Find where the given text appears and provide that cell's center as [x, y] coordinate. 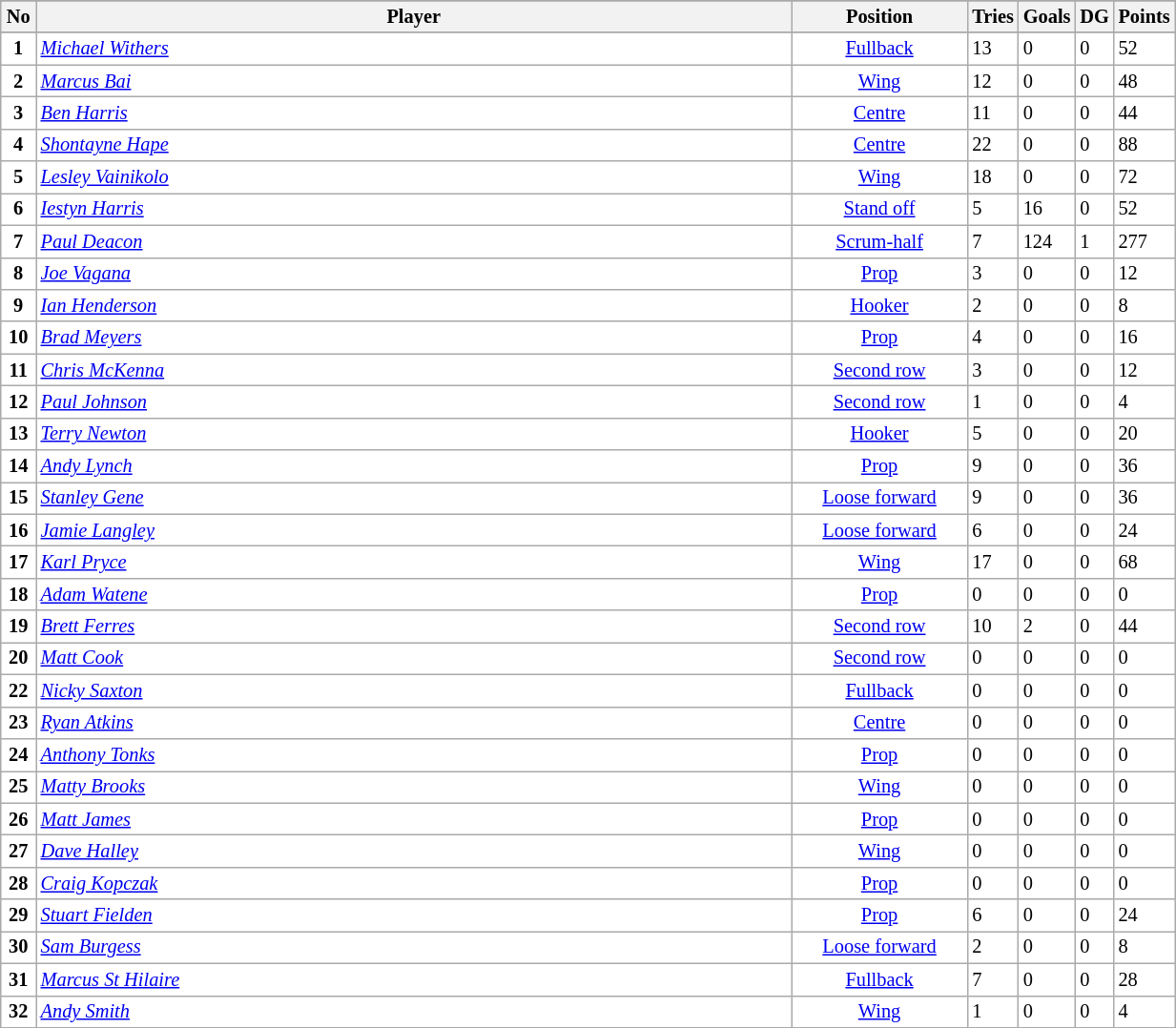
Terry Newton [414, 434]
Karl Pryce [414, 562]
Nicky Saxton [414, 690]
Marcus St Hilaire [414, 979]
Marcus Bai [414, 81]
Lesley Vainikolo [414, 177]
14 [19, 466]
Stanley Gene [414, 498]
Brad Meyers [414, 338]
Stand off [879, 209]
Brett Ferres [414, 627]
88 [1145, 145]
Andy Lynch [414, 466]
25 [19, 787]
29 [19, 915]
Michael Withers [414, 49]
Points [1145, 16]
Tries [992, 16]
Andy Smith [414, 1012]
Scrum-half [879, 241]
Position [879, 16]
Ian Henderson [414, 305]
48 [1145, 81]
15 [19, 498]
Stuart Fielden [414, 915]
Matt Cook [414, 658]
Matt James [414, 819]
Paul Johnson [414, 401]
DG [1094, 16]
Player [414, 16]
31 [19, 979]
23 [19, 723]
Matty Brooks [414, 787]
Joe Vagana [414, 274]
Dave Halley [414, 851]
26 [19, 819]
Goals [1047, 16]
68 [1145, 562]
124 [1047, 241]
27 [19, 851]
277 [1145, 241]
Paul Deacon [414, 241]
72 [1145, 177]
Ryan Atkins [414, 723]
Chris McKenna [414, 370]
No [19, 16]
Sam Burgess [414, 947]
Jamie Langley [414, 530]
Shontayne Hape [414, 145]
Adam Watene [414, 594]
Craig Kopczak [414, 883]
32 [19, 1012]
Iestyn Harris [414, 209]
19 [19, 627]
Anthony Tonks [414, 754]
30 [19, 947]
Ben Harris [414, 113]
